Detect which cell encompasses the target text, then output its [x, y] center coordinate. 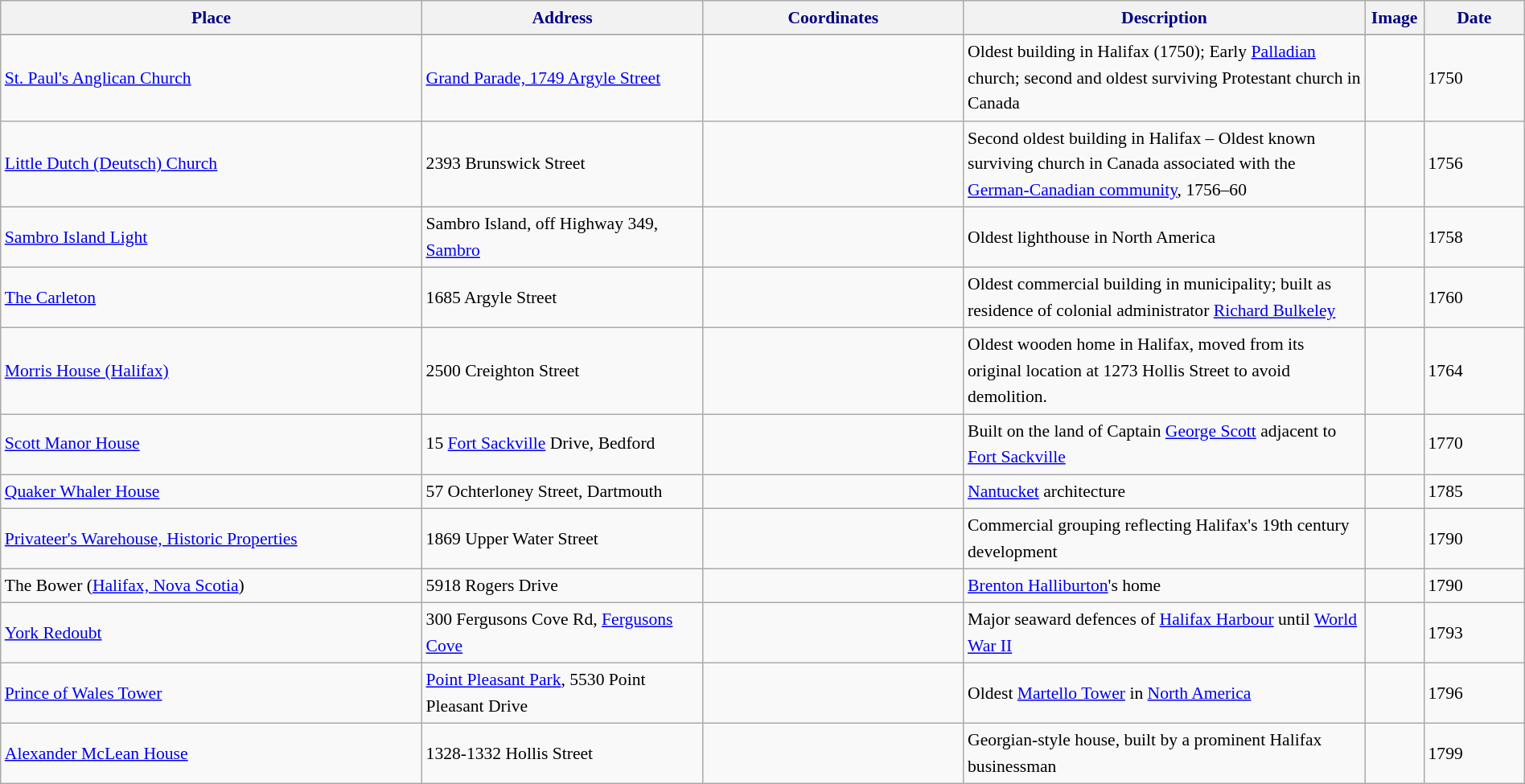
Point Pleasant Park, 5530 Point Pleasant Drive [563, 693]
1764 [1474, 371]
Privateer's Warehouse, Historic Properties [212, 539]
Built on the land of Captain George Scott adjacent to Fort Sackville [1165, 444]
1796 [1474, 693]
Commercial grouping reflecting Halifax's 19th century development [1165, 539]
1750 [1474, 79]
2500 Creighton Street [563, 371]
Scott Manor House [212, 444]
57 Ochterloney Street, Dartmouth [563, 492]
Nantucket architecture [1165, 492]
Second oldest building in Halifax – Oldest known surviving church in Canada associated with the German-Canadian community, 1756–60 [1165, 164]
Sambro Island Light [212, 238]
1760 [1474, 298]
Grand Parade, 1749 Argyle Street [563, 79]
Brenton Halliburton's home [1165, 587]
1869 Upper Water Street [563, 539]
Image [1395, 18]
1756 [1474, 164]
Oldest wooden home in Halifax, moved from its original location at 1273 Hollis Street to avoid demolition. [1165, 371]
The Carleton [212, 298]
1785 [1474, 492]
Little Dutch (Deutsch) Church [212, 164]
Description [1165, 18]
Address [563, 18]
Oldest Martello Tower in North America [1165, 693]
Date [1474, 18]
Prince of Wales Tower [212, 693]
Alexander McLean House [212, 754]
1799 [1474, 754]
St. Paul's Anglican Church [212, 79]
1685 Argyle Street [563, 298]
1328-1332 Hollis Street [563, 754]
Oldest building in Halifax (1750); Early Palladian church; second and oldest surviving Protestant church in Canada [1165, 79]
1758 [1474, 238]
Coordinates [833, 18]
15 Fort Sackville Drive, Bedford [563, 444]
Oldest lighthouse in North America [1165, 238]
300 Fergusons Cove Rd, Fergusons Cove [563, 634]
5918 Rogers Drive [563, 587]
The Bower (Halifax, Nova Scotia) [212, 587]
1793 [1474, 634]
Morris House (Halifax) [212, 371]
2393 Brunswick Street [563, 164]
Place [212, 18]
Georgian-style house, built by a prominent Halifax businessman [1165, 754]
Quaker Whaler House [212, 492]
Oldest commercial building in municipality; built as residence of colonial administrator Richard Bulkeley [1165, 298]
York Redoubt [212, 634]
Sambro Island, off Highway 349, Sambro [563, 238]
Major seaward defences of Halifax Harbour until World War II [1165, 634]
1770 [1474, 444]
